Return the (x, y) coordinate for the center point of the cell that contains the specified text.  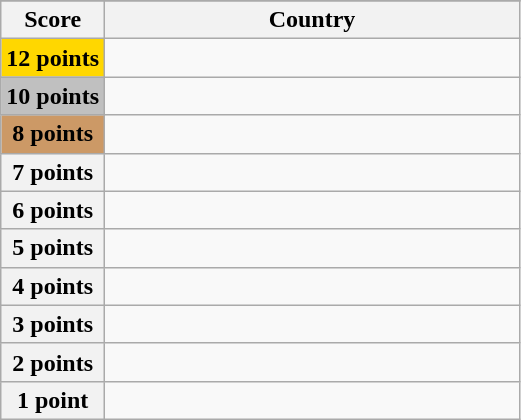
7 points (53, 172)
1 point (53, 400)
4 points (53, 286)
5 points (53, 248)
8 points (53, 134)
3 points (53, 324)
2 points (53, 362)
12 points (53, 58)
Score (53, 20)
Country (312, 20)
6 points (53, 210)
10 points (53, 96)
